From the cell containing the given text, extract its center point as (x, y) coordinate. 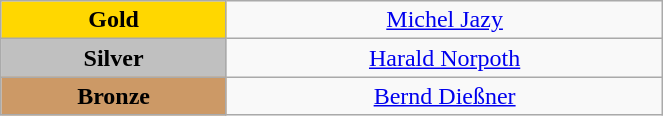
Gold (114, 20)
Bronze (114, 96)
Harald Norpoth (444, 58)
Michel Jazy (444, 20)
Bernd Dießner (444, 96)
Silver (114, 58)
